Scan for the cell matching the given text and deliver its (X, Y) coordinate at center. 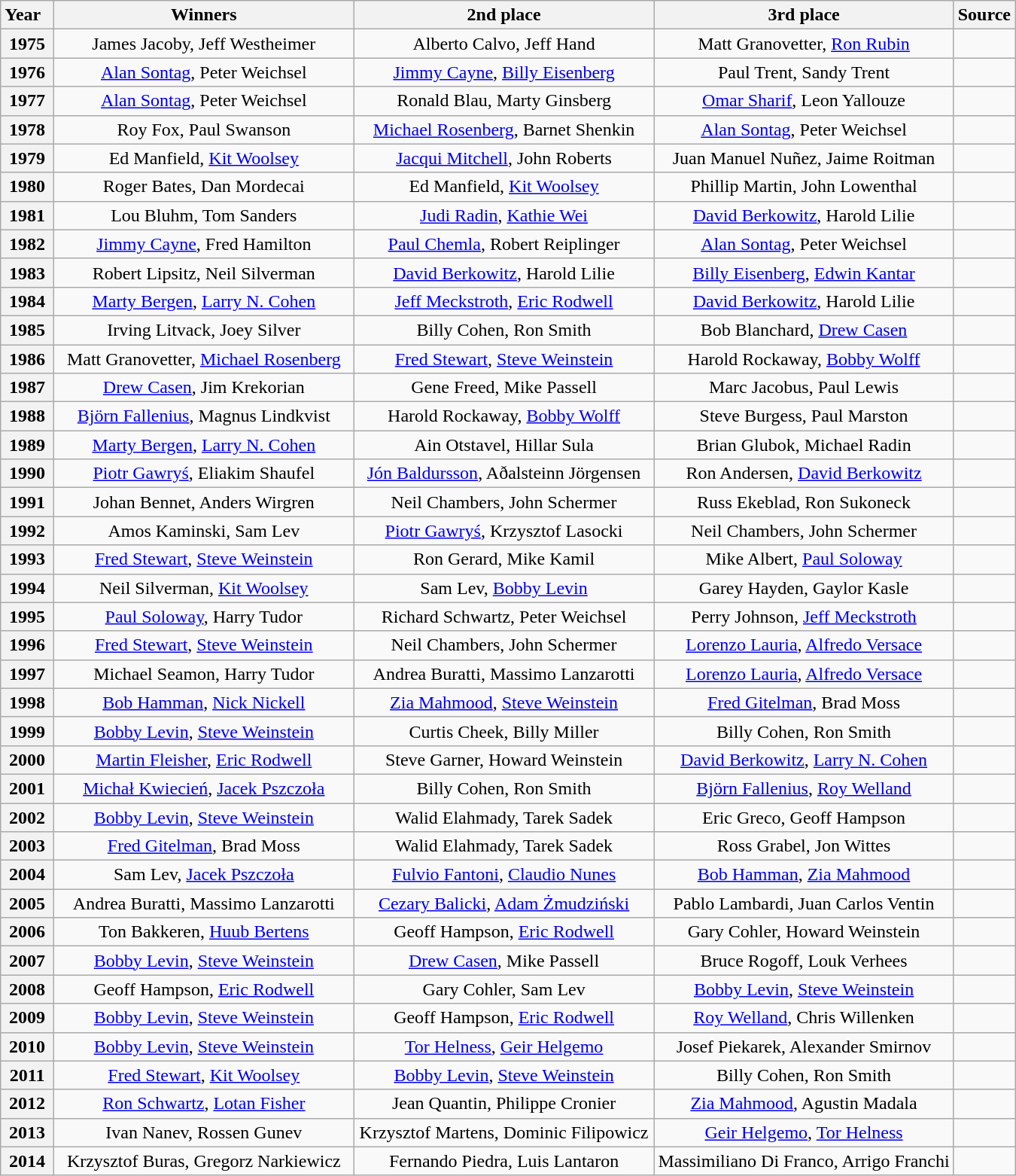
2nd place (504, 15)
Phillip Martin, John Lowenthal (804, 187)
Curtis Cheek, Billy Miller (504, 731)
1981 (27, 215)
2014 (27, 1161)
Ross Grabel, Jon Wittes (804, 846)
Tor Helness, Geir Helgemo (504, 1047)
Bob Hamman, Zia Mahmood (804, 875)
1977 (27, 101)
1998 (27, 702)
Richard Schwartz, Peter Weichsel (504, 617)
2002 (27, 817)
Ron Andersen, David Berkowitz (804, 474)
Johan Bennet, Anders Wirgren (203, 502)
Michael Rosenberg, Barnet Shenkin (504, 129)
Ivan Nanev, Rossen Gunev (203, 1132)
Winners (203, 15)
1983 (27, 273)
2009 (27, 1018)
Robert Lipsitz, Neil Silverman (203, 273)
2005 (27, 903)
Mike Albert, Paul Soloway (804, 559)
1978 (27, 129)
Source (984, 15)
1980 (27, 187)
Russ Ekeblad, Ron Sukoneck (804, 502)
Ronald Blau, Marty Ginsberg (504, 101)
David Berkowitz, Larry N. Cohen (804, 760)
2001 (27, 788)
1982 (27, 244)
2007 (27, 961)
Pablo Lambardi, Juan Carlos Ventin (804, 903)
Fulvio Fantoni, Claudio Nunes (504, 875)
1997 (27, 674)
Gary Cohler, Howard Weinstein (804, 932)
1989 (27, 445)
Ron Gerard, Mike Kamil (504, 559)
Roy Fox, Paul Swanson (203, 129)
Roy Welland, Chris Willenken (804, 1018)
1986 (27, 359)
Matt Granovetter, Ron Rubin (804, 44)
Amos Kaminski, Sam Lev (203, 531)
Ton Bakkeren, Huub Bertens (203, 932)
Geir Helgemo, Tor Helness (804, 1132)
Marc Jacobus, Paul Lewis (804, 388)
Krzysztof Martens, Dominic Filipowicz (504, 1132)
Brian Glubok, Michael Radin (804, 445)
Paul Soloway, Harry Tudor (203, 617)
Krzysztof Buras, Gregorz Narkiewicz (203, 1161)
Steve Burgess, Paul Marston (804, 416)
2011 (27, 1075)
Roger Bates, Dan Mordecai (203, 187)
1994 (27, 588)
1999 (27, 731)
1990 (27, 474)
2006 (27, 932)
1996 (27, 645)
2013 (27, 1132)
1992 (27, 531)
2010 (27, 1047)
Fernando Piedra, Luis Lantaron (504, 1161)
Lou Bluhm, Tom Sanders (203, 215)
Jimmy Cayne, Billy Eisenberg (504, 72)
Year (27, 15)
Zia Mahmood, Steve Weinstein (504, 702)
1979 (27, 158)
Steve Garner, Howard Weinstein (504, 760)
1975 (27, 44)
Gary Cohler, Sam Lev (504, 989)
1988 (27, 416)
1976 (27, 72)
Drew Casen, Mike Passell (504, 961)
Bruce Rogoff, Louk Verhees (804, 961)
Perry Johnson, Jeff Meckstroth (804, 617)
Billy Eisenberg, Edwin Kantar (804, 273)
1993 (27, 559)
Ron Schwartz, Lotan Fisher (203, 1104)
2008 (27, 989)
Ain Otstavel, Hillar Sula (504, 445)
Björn Fallenius, Magnus Lindkvist (203, 416)
Zia Mahmood, Agustin Madala (804, 1104)
1995 (27, 617)
Piotr Gawryś, Krzysztof Lasocki (504, 531)
Jean Quantin, Philippe Cronier (504, 1104)
1991 (27, 502)
Alberto Calvo, Jeff Hand (504, 44)
2003 (27, 846)
Fred Stewart, Kit Woolsey (203, 1075)
Sam Lev, Bobby Levin (504, 588)
Omar Sharif, Leon Yallouze (804, 101)
Neil Silverman, Kit Woolsey (203, 588)
2000 (27, 760)
James Jacoby, Jeff Westheimer (203, 44)
Jimmy Cayne, Fred Hamilton (203, 244)
Bob Blanchard, Drew Casen (804, 330)
1984 (27, 301)
Massimiliano Di Franco, Arrigo Franchi (804, 1161)
1985 (27, 330)
Piotr Gawryś, Eliakim Shaufel (203, 474)
Jacqui Mitchell, John Roberts (504, 158)
Cezary Balicki, Adam Żmudziński (504, 903)
Gene Freed, Mike Passell (504, 388)
2012 (27, 1104)
1987 (27, 388)
Paul Trent, Sandy Trent (804, 72)
2004 (27, 875)
Björn Fallenius, Roy Welland (804, 788)
Irving Litvack, Joey Silver (203, 330)
Sam Lev, Jacek Pszczoła (203, 875)
Garey Hayden, Gaylor Kasle (804, 588)
Eric Greco, Geoff Hampson (804, 817)
Paul Chemla, Robert Reiplinger (504, 244)
Drew Casen, Jim Krekorian (203, 388)
Matt Granovetter, Michael Rosenberg (203, 359)
3rd place (804, 15)
Michael Seamon, Harry Tudor (203, 674)
Martin Fleisher, Eric Rodwell (203, 760)
Josef Piekarek, Alexander Smirnov (804, 1047)
Juan Manuel Nuñez, Jaime Roitman (804, 158)
Jeff Meckstroth, Eric Rodwell (504, 301)
Michał Kwiecień, Jacek Pszczoła (203, 788)
Judi Radin, Kathie Wei (504, 215)
Bob Hamman, Nick Nickell (203, 702)
Jón Baldursson, Aðalsteinn Jörgensen (504, 474)
